Find where the given text appears and provide that cell's center as [x, y] coordinate. 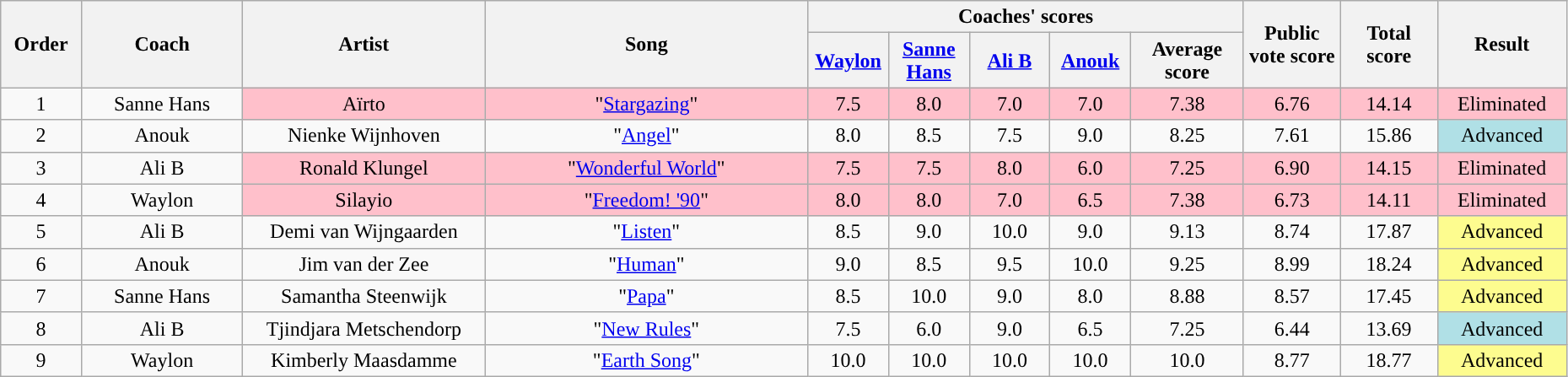
"Listen" [646, 232]
"Freedom! '90" [646, 200]
9.13 [1187, 232]
8.25 [1187, 136]
14.14 [1388, 104]
Result [1501, 44]
6.76 [1292, 104]
9.25 [1187, 264]
6.90 [1292, 168]
13.69 [1388, 328]
"Human" [646, 264]
Jim van der Zee [364, 264]
9 [41, 360]
Demi van Wijngaarden [364, 232]
5 [41, 232]
Aïrto [364, 104]
Order [41, 44]
17.87 [1388, 232]
Public vote score [1292, 44]
Total score [1388, 44]
6 [41, 264]
8.77 [1292, 360]
8 [41, 328]
Coaches' scores [1026, 17]
17.45 [1388, 296]
Samantha Steenwijk [364, 296]
"Stargazing" [646, 104]
9.5 [1010, 264]
1 [41, 104]
6.73 [1292, 200]
18.24 [1388, 264]
Song [646, 44]
14.15 [1388, 168]
Artist [364, 44]
Ronald Klungel [364, 168]
8.88 [1187, 296]
"Papa" [646, 296]
"New Rules" [646, 328]
Tjindjara Metschendorp [364, 328]
14.11 [1388, 200]
7 [41, 296]
8.57 [1292, 296]
Nienke Wijnhoven [364, 136]
18.77 [1388, 360]
8.99 [1292, 264]
7.61 [1292, 136]
"Earth Song" [646, 360]
8.74 [1292, 232]
"Angel" [646, 136]
Average score [1187, 61]
4 [41, 200]
2 [41, 136]
Kimberly Maasdamme [364, 360]
"Wonderful World" [646, 168]
6.44 [1292, 328]
3 [41, 168]
Coach [162, 44]
Silayio [364, 200]
15.86 [1388, 136]
